Pinpoint the cell where the given text exists, returning its (X, Y) midpoint coordinate. 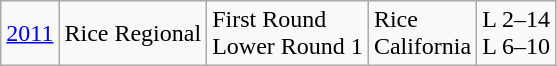
First RoundLower Round 1 (288, 34)
Rice Regional (133, 34)
RiceCalifornia (422, 34)
2011 (30, 34)
L 2–14L 6–10 (516, 34)
